For the text-containing cell, return its midpoint in (X, Y) coordinate format. 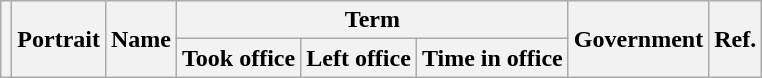
Time in office (492, 58)
Name (140, 39)
Portrait (59, 39)
Government (638, 39)
Left office (359, 58)
Took office (239, 58)
Ref. (736, 39)
Term (373, 20)
